Return the [X, Y] coordinate for the center point of the cell that contains the specified text.  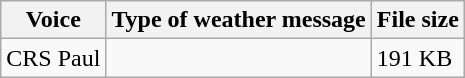
Voice [54, 20]
191 KB [418, 58]
CRS Paul [54, 58]
File size [418, 20]
Type of weather message [238, 20]
